Scan for the cell matching the given text and deliver its [x, y] coordinate at center. 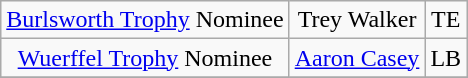
Aaron Casey [357, 58]
TE [446, 20]
Trey Walker [357, 20]
LB [446, 58]
Burlsworth Trophy Nominee [145, 20]
Wuerffel Trophy Nominee [145, 58]
